Return (x, y) of the center of cell containing provided text 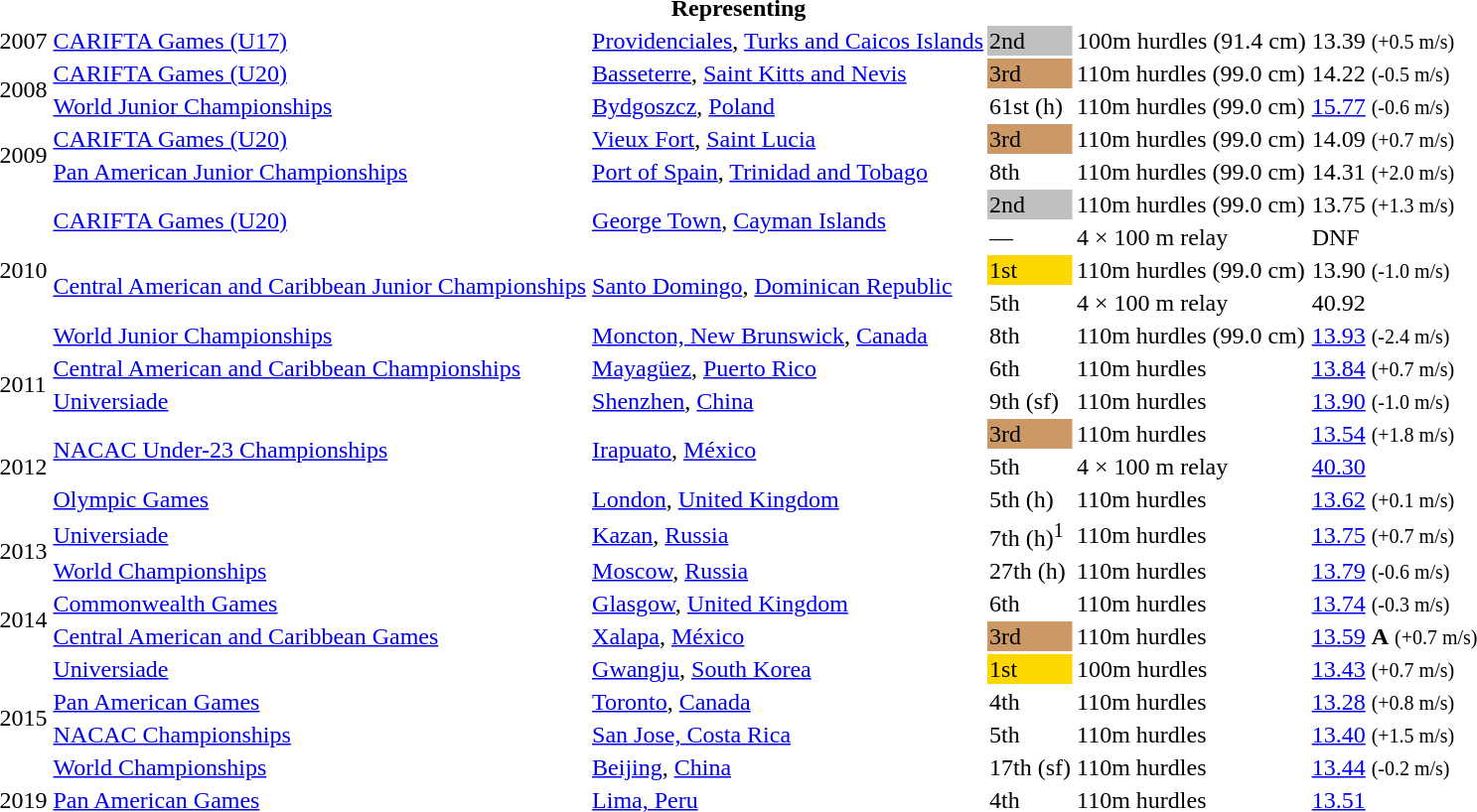
San Jose, Costa Rica (789, 735)
NACAC Under-23 Championships (320, 451)
Shenzhen, China (789, 401)
Olympic Games (320, 499)
NACAC Championships (320, 735)
Beijing, China (789, 767)
27th (h) (1031, 571)
George Town, Cayman Islands (789, 220)
CARIFTA Games (U17) (320, 41)
5th (h) (1031, 499)
Central American and Caribbean Championships (320, 368)
Moncton, New Brunswick, Canada (789, 336)
17th (sf) (1031, 767)
Xalapa, México (789, 636)
4th (1031, 702)
Santo Domingo, Dominican Republic (789, 286)
Pan American Games (320, 702)
Kazan, Russia (789, 535)
— (1031, 237)
Toronto, Canada (789, 702)
Providenciales, Turks and Caicos Islands (789, 41)
100m hurdles (91.4 cm) (1192, 41)
Mayagüez, Puerto Rico (789, 368)
London, United Kingdom (789, 499)
Gwangju, South Korea (789, 669)
Central American and Caribbean Games (320, 636)
Port of Spain, Trinidad and Tobago (789, 172)
Bydgoszcz, Poland (789, 106)
Basseterre, Saint Kitts and Nevis (789, 73)
Pan American Junior Championships (320, 172)
Central American and Caribbean Junior Championships (320, 286)
61st (h) (1031, 106)
9th (sf) (1031, 401)
Vieux Fort, Saint Lucia (789, 139)
Irapuato, México (789, 451)
Glasgow, United Kingdom (789, 604)
Commonwealth Games (320, 604)
7th (h)1 (1031, 535)
Moscow, Russia (789, 571)
100m hurdles (1192, 669)
